Find where the given text appears and provide that cell's center as [x, y] coordinate. 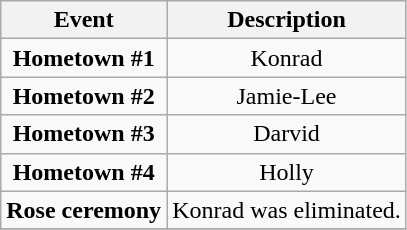
Rose ceremony [84, 210]
Event [84, 20]
Description [287, 20]
Hometown #3 [84, 134]
Darvid [287, 134]
Hometown #1 [84, 58]
Hometown #4 [84, 172]
Konrad [287, 58]
Konrad was eliminated. [287, 210]
Holly [287, 172]
Jamie-Lee [287, 96]
Hometown #2 [84, 96]
